Identify which cell holds the provided text, then report its (x, y) central coordinate. 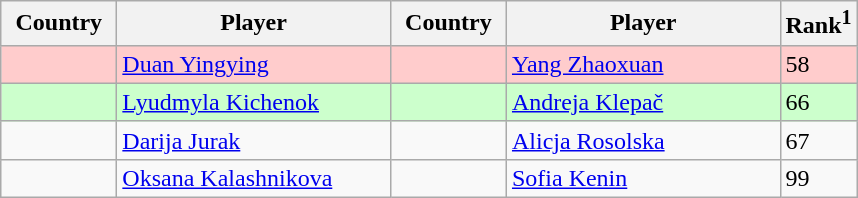
Alicja Rosolska (643, 140)
66 (818, 102)
67 (818, 140)
Lyudmyla Kichenok (254, 102)
Yang Zhaoxuan (643, 64)
Duan Yingying (254, 64)
Darija Jurak (254, 140)
99 (818, 178)
Rank1 (818, 24)
Andreja Klepač (643, 102)
Sofia Kenin (643, 178)
58 (818, 64)
Oksana Kalashnikova (254, 178)
